Pinpoint the cell where the given text exists, returning its (x, y) midpoint coordinate. 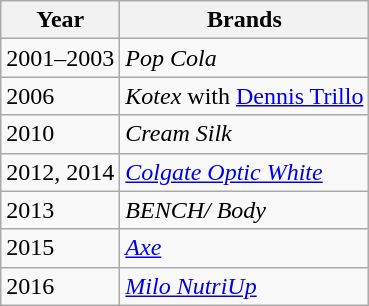
Axe (244, 248)
Year (60, 20)
Kotex with Dennis Trillo (244, 96)
2001–2003 (60, 58)
Colgate Optic White (244, 172)
2012, 2014 (60, 172)
Cream Silk (244, 134)
Brands (244, 20)
BENCH/ Body (244, 210)
2013 (60, 210)
Milo NutriUp (244, 286)
Pop Cola (244, 58)
2006 (60, 96)
2016 (60, 286)
2015 (60, 248)
2010 (60, 134)
